Output the [X, Y] coordinate of the center of the cell containing the given text.  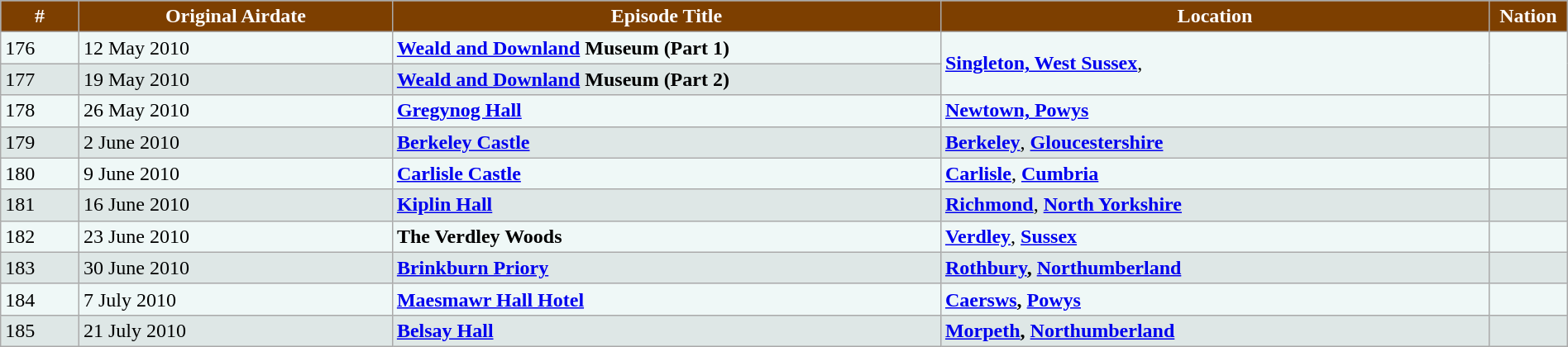
2 June 2010 [235, 142]
Newtown, Powys [1214, 111]
Original Airdate [235, 17]
Berkeley Castle [667, 142]
30 June 2010 [235, 268]
Nation [1528, 17]
9 June 2010 [235, 173]
7 July 2010 [235, 299]
Singleton, West Sussex, [1214, 64]
Location [1214, 17]
Richmond, North Yorkshire [1214, 205]
Maesmawr Hall Hotel [667, 299]
19 May 2010 [235, 79]
The Verdley Woods [667, 236]
184 [40, 299]
Gregynog Hall [667, 111]
177 [40, 79]
181 [40, 205]
Brinkburn Priory [667, 268]
Weald and Downland Museum (Part 1) [667, 48]
12 May 2010 [235, 48]
23 June 2010 [235, 236]
Weald and Downland Museum (Part 2) [667, 79]
Carlisle Castle [667, 173]
Rothbury, Northumberland [1214, 268]
179 [40, 142]
26 May 2010 [235, 111]
176 [40, 48]
Carlisle, Cumbria [1214, 173]
16 June 2010 [235, 205]
Belsay Hall [667, 330]
Morpeth, Northumberland [1214, 330]
Berkeley, Gloucestershire [1214, 142]
182 [40, 236]
185 [40, 330]
21 July 2010 [235, 330]
Kiplin Hall [667, 205]
Caersws, Powys [1214, 299]
183 [40, 268]
Episode Title [667, 17]
# [40, 17]
178 [40, 111]
180 [40, 173]
Verdley, Sussex [1214, 236]
